Return the (x, y) coordinate for the center point of the cell that contains the specified text.  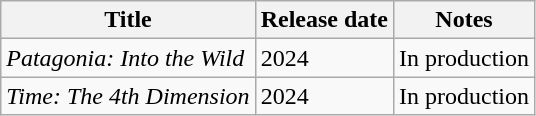
Patagonia: Into the Wild (128, 58)
Notes (464, 20)
Release date (324, 20)
Title (128, 20)
Time: The 4th Dimension (128, 96)
